Search for the cell housing the specified text and yield its (X, Y) center coordinate. 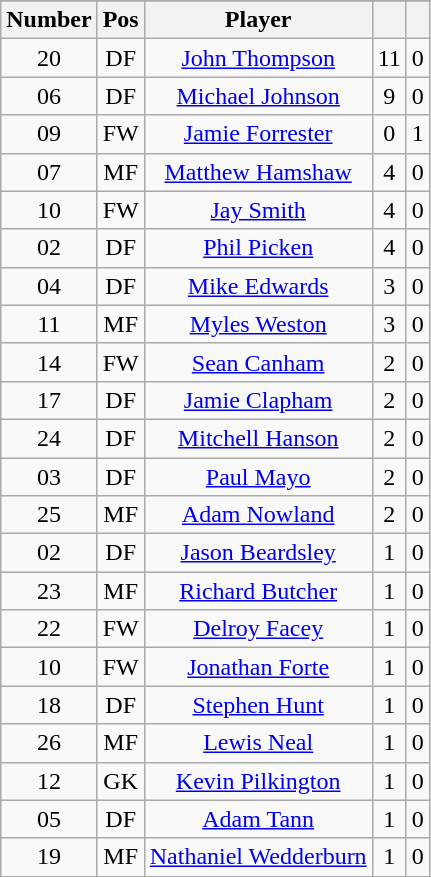
John Thompson (258, 58)
Adam Tann (258, 819)
Delroy Facey (258, 629)
GK (120, 781)
Myles Weston (258, 324)
Jamie Clapham (258, 400)
Player (258, 20)
Stephen Hunt (258, 705)
Adam Nowland (258, 515)
06 (49, 96)
03 (49, 477)
Matthew Hamshaw (258, 172)
Mitchell Hanson (258, 438)
12 (49, 781)
Mike Edwards (258, 286)
26 (49, 743)
04 (49, 286)
20 (49, 58)
22 (49, 629)
Paul Mayo (258, 477)
19 (49, 857)
Jay Smith (258, 210)
18 (49, 705)
Richard Butcher (258, 591)
Number (49, 20)
9 (389, 96)
Lewis Neal (258, 743)
23 (49, 591)
Jason Beardsley (258, 553)
Jonathan Forte (258, 667)
17 (49, 400)
Sean Canham (258, 362)
05 (49, 819)
Nathaniel Wedderburn (258, 857)
14 (49, 362)
Michael Johnson (258, 96)
Pos (120, 20)
25 (49, 515)
Kevin Pilkington (258, 781)
Phil Picken (258, 248)
Jamie Forrester (258, 134)
24 (49, 438)
07 (49, 172)
09 (49, 134)
